Output the [x, y] coordinate of the center of the cell containing the given text.  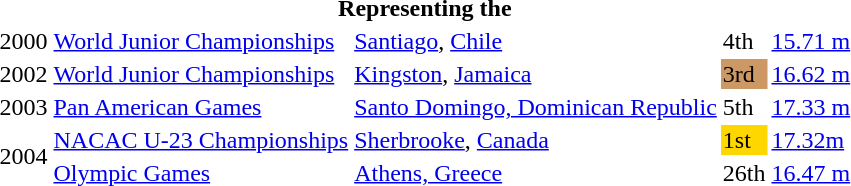
4th [744, 41]
NACAC U-23 Championships [201, 140]
Santo Domingo, Dominican Republic [536, 107]
1st [744, 140]
Sherbrooke, Canada [536, 140]
Kingston, Jamaica [536, 74]
5th [744, 107]
Santiago, Chile [536, 41]
Pan American Games [201, 107]
3rd [744, 74]
